Locate the cell with the specified text and output its [X, Y] center coordinate. 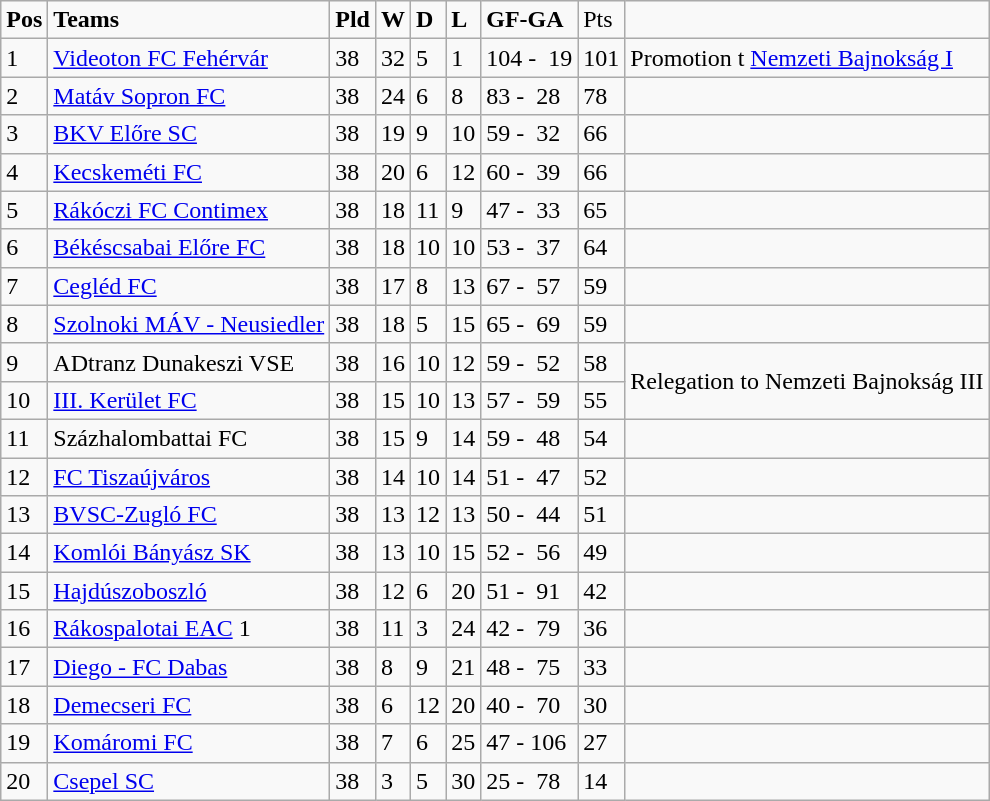
Szolnoki MÁV - Neusiedler [189, 324]
53 - 37 [530, 248]
Békéscsabai Előre FC [189, 248]
25 [464, 743]
51 - 91 [530, 591]
Diego - FC Dabas [189, 667]
101 [602, 58]
47 - 33 [530, 210]
BVSC-Zugló FC [189, 515]
47 - 106 [530, 743]
ADtranz Dunakeszi VSE [189, 362]
42 - 79 [530, 629]
42 [602, 591]
104 - 19 [530, 58]
Csepel SC [189, 781]
Promotion t Nemzeti Bajnokság I [807, 58]
Demecseri FC [189, 705]
Pts [602, 20]
51 - 47 [530, 477]
Videoton FC Fehérvár [189, 58]
50 - 44 [530, 515]
52 [602, 477]
32 [392, 58]
78 [602, 96]
Matáv Sopron FC [189, 96]
2 [24, 96]
D [428, 20]
33 [602, 667]
67 - 57 [530, 286]
64 [602, 248]
55 [602, 400]
Rákóczi FC Contimex [189, 210]
Relegation to Nemzeti Bajnokság III [807, 381]
48 - 75 [530, 667]
GF-GA [530, 20]
Cegléd FC [189, 286]
51 [602, 515]
Komáromi FC [189, 743]
Komlói Bányász SK [189, 553]
54 [602, 438]
4 [24, 172]
36 [602, 629]
21 [464, 667]
65 - 69 [530, 324]
Rákospalotai EAC 1 [189, 629]
Kecskeméti FC [189, 172]
57 - 59 [530, 400]
59 - 32 [530, 134]
Hajdúszoboszló [189, 591]
83 - 28 [530, 96]
60 - 39 [530, 172]
25 - 78 [530, 781]
Pos [24, 20]
40 - 70 [530, 705]
58 [602, 362]
L [464, 20]
49 [602, 553]
65 [602, 210]
52 - 56 [530, 553]
Teams [189, 20]
FC Tiszaújváros [189, 477]
27 [602, 743]
W [392, 20]
BKV Előre SC [189, 134]
Pld [353, 20]
Százhalombattai FC [189, 438]
59 - 52 [530, 362]
III. Kerület FC [189, 400]
59 - 48 [530, 438]
